Detect which cell encompasses the target text, then output its [X, Y] center coordinate. 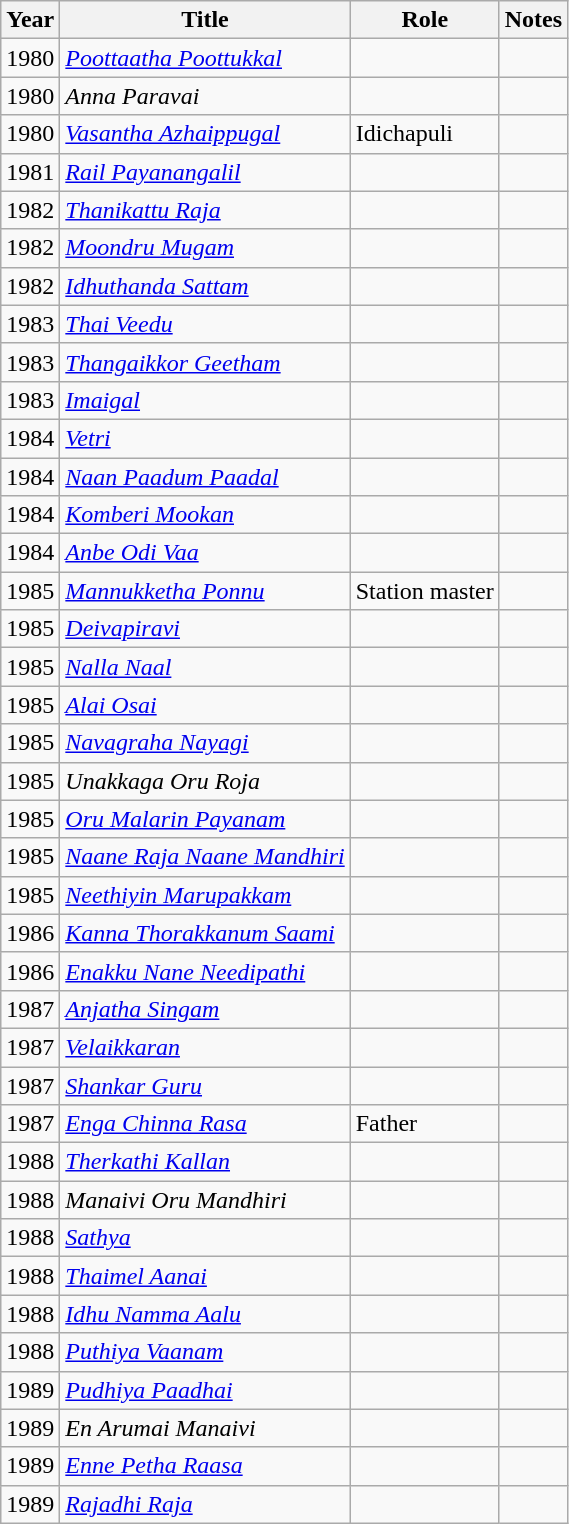
Thaimel Aanai [205, 1276]
Idhu Namma Aalu [205, 1314]
Rail Payanangalil [205, 172]
Poottaatha Poottukkal [205, 58]
Sathya [205, 1238]
Unakkaga Oru Roja [205, 781]
Idichapuli [424, 134]
Enakku Nane Needipathi [205, 971]
Velaikkaran [205, 1047]
Enne Petha Raasa [205, 1466]
Shankar Guru [205, 1085]
Navagraha Nayagi [205, 743]
Thangaikkor Geetham [205, 362]
Naan Paadum Paadal [205, 477]
Neethiyin Marupakkam [205, 895]
Komberi Mookan [205, 515]
Kanna Thorakkanum Saami [205, 933]
Father [424, 1124]
Oru Malarin Payanam [205, 819]
Rajadhi Raja [205, 1504]
Thai Veedu [205, 324]
Puthiya Vaanam [205, 1352]
Idhuthanda Sattam [205, 286]
1981 [30, 172]
Station master [424, 591]
Moondru Mugam [205, 248]
Imaigal [205, 400]
Alai Osai [205, 705]
Therkathi Kallan [205, 1162]
Role [424, 20]
Title [205, 20]
Thanikattu Raja [205, 210]
Anjatha Singam [205, 1009]
Deivapiravi [205, 629]
Pudhiya Paadhai [205, 1390]
Anna Paravai [205, 96]
En Arumai Manaivi [205, 1428]
Manaivi Oru Mandhiri [205, 1200]
Enga Chinna Rasa [205, 1124]
Mannukketha Ponnu [205, 591]
Anbe Odi Vaa [205, 553]
Year [30, 20]
Nalla Naal [205, 667]
Notes [533, 20]
Vetri [205, 438]
Vasantha Azhaippugal [205, 134]
Naane Raja Naane Mandhiri [205, 857]
